Detect which cell encompasses the target text, then output its [X, Y] center coordinate. 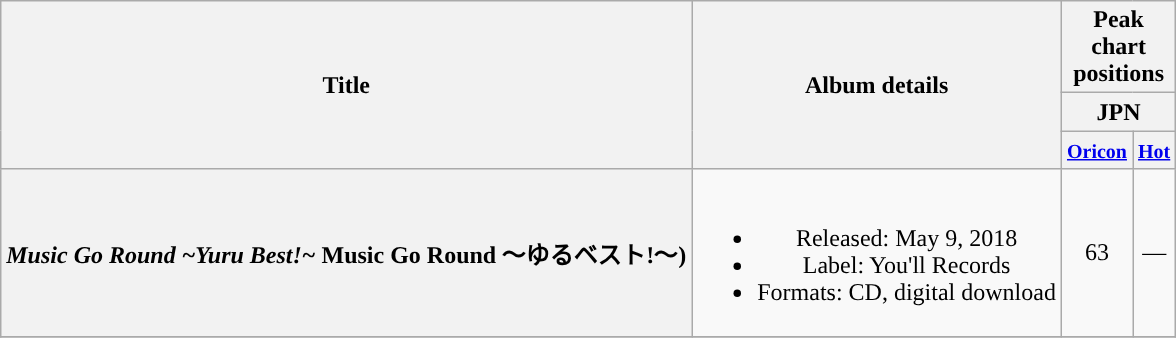
Music Go Round ~Yuru Best!~ Music Go Round ～ゆるベスト!～) [346, 252]
63 [1096, 252]
Peak chart positions [1118, 47]
Hot [1154, 150]
Title [346, 85]
Album details [877, 85]
Oricon [1096, 150]
Released: May 9, 2018Label: You'll RecordsFormats: CD, digital download [877, 252]
JPN [1118, 112]
— [1154, 252]
